Locate the cell with the specified text and output its (X, Y) center coordinate. 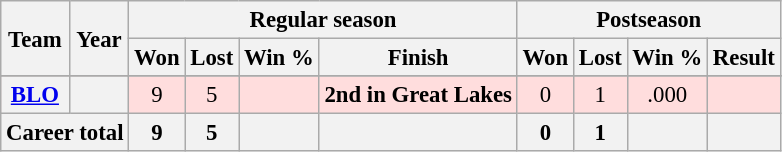
Finish (418, 58)
Regular season (323, 20)
Result (744, 58)
2nd in Great Lakes (418, 95)
.000 (667, 95)
BLO (35, 95)
Postseason (648, 20)
Team (35, 38)
Career total (65, 133)
Year (99, 38)
